Pinpoint the cell where the given text exists, returning its (X, Y) midpoint coordinate. 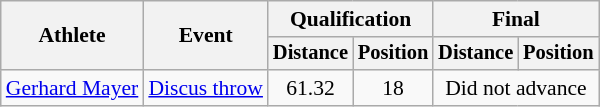
Did not advance (516, 88)
Discus throw (206, 88)
Event (206, 36)
61.32 (310, 88)
Gerhard Mayer (72, 88)
18 (393, 88)
Qualification (350, 19)
Athlete (72, 36)
Final (516, 19)
